Extract the (x, y) coordinate from the center of the cell holding the provided text.  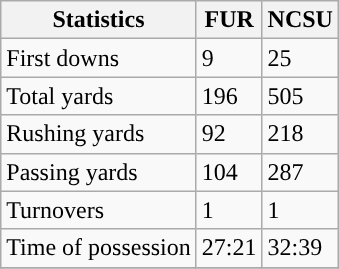
Rushing yards (99, 134)
104 (229, 172)
27:21 (229, 248)
287 (300, 172)
First downs (99, 58)
92 (229, 134)
Time of possession (99, 248)
Passing yards (99, 172)
505 (300, 96)
32:39 (300, 248)
Turnovers (99, 210)
Statistics (99, 20)
FUR (229, 20)
218 (300, 134)
Total yards (99, 96)
NCSU (300, 20)
196 (229, 96)
25 (300, 58)
9 (229, 58)
